Provide the [x, y] coordinate of the cell's center where the given text is located.  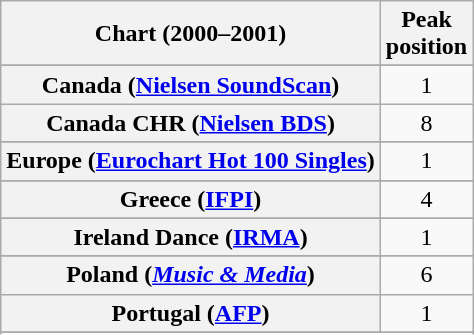
Portugal (AFP) [191, 313]
Greece (IFPI) [191, 199]
4 [426, 199]
Canada (Nielsen SoundScan) [191, 85]
6 [426, 275]
Chart (2000–2001) [191, 34]
Europe (Eurochart Hot 100 Singles) [191, 161]
8 [426, 123]
Ireland Dance (IRMA) [191, 237]
Canada CHR (Nielsen BDS) [191, 123]
Poland (Music & Media) [191, 275]
Peakposition [426, 34]
